Scan for the cell matching the given text and deliver its (X, Y) coordinate at center. 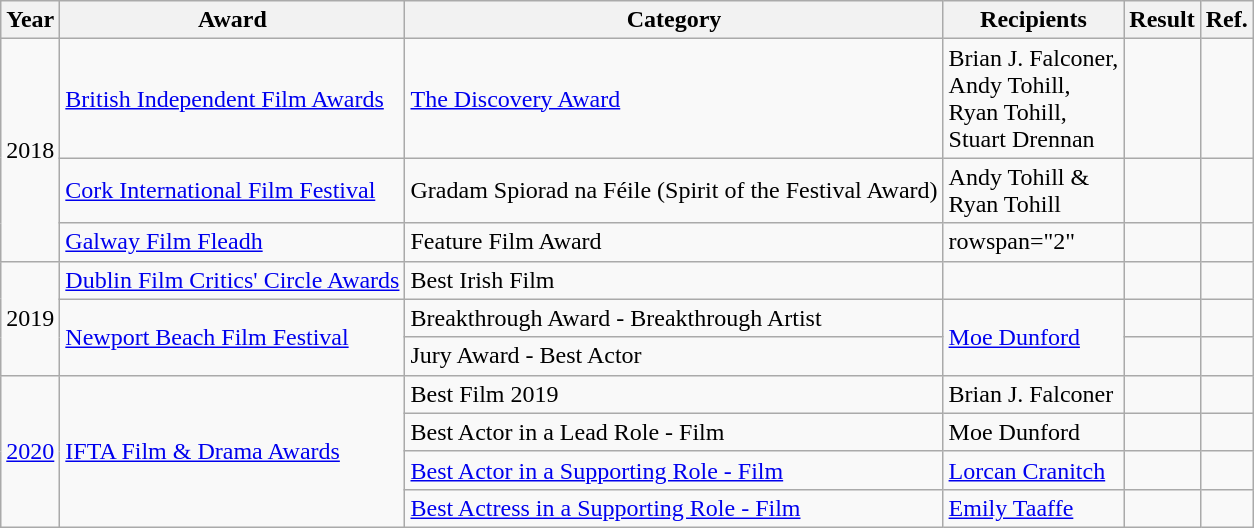
2018 (30, 150)
Newport Beach Film Festival (232, 337)
Brian J. Falconer,Andy Tohill,Ryan Tohill,Stuart Drennan (1034, 98)
Emily Taaffe (1034, 508)
British Independent Film Awards (232, 98)
Lorcan Cranitch (1034, 470)
rowspan="2" (1034, 242)
Andy Tohill &Ryan Tohill (1034, 190)
Year (30, 20)
Cork International Film Festival (232, 190)
Recipients (1034, 20)
Best Actor in a Supporting Role - Film (674, 470)
Best Actress in a Supporting Role - Film (674, 508)
Result (1162, 20)
Dublin Film Critics' Circle Awards (232, 280)
Award (232, 20)
Galway Film Fleadh (232, 242)
2020 (30, 451)
Gradam Spiorad na Féile (Spirit of the Festival Award) (674, 190)
Ref. (1226, 20)
Best Actor in a Lead Role - Film (674, 432)
IFTA Film & Drama Awards (232, 451)
Best Irish Film (674, 280)
Breakthrough Award - Breakthrough Artist (674, 318)
The Discovery Award (674, 98)
2019 (30, 318)
Feature Film Award (674, 242)
Jury Award - Best Actor (674, 356)
Brian J. Falconer (1034, 394)
Best Film 2019 (674, 394)
Category (674, 20)
